Return (x, y) of the center of cell containing provided text 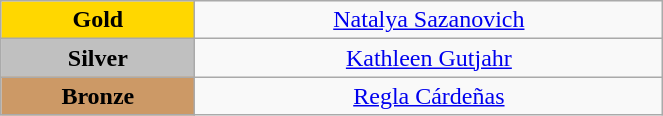
Regla Cárdeñas (429, 96)
Gold (98, 20)
Silver (98, 58)
Kathleen Gutjahr (429, 58)
Bronze (98, 96)
Natalya Sazanovich (429, 20)
